Search for the cell housing the specified text and yield its [X, Y] center coordinate. 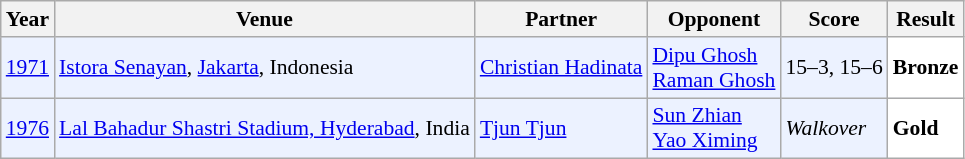
Bronze [926, 68]
Tjun Tjun [562, 128]
Gold [926, 128]
Year [28, 19]
15–3, 15–6 [834, 68]
Partner [562, 19]
1971 [28, 68]
Lal Bahadur Shastri Stadium, Hyderabad, India [264, 128]
Dipu Ghosh Raman Ghosh [714, 68]
Result [926, 19]
Walkover [834, 128]
Sun Zhian Yao Ximing [714, 128]
Christian Hadinata [562, 68]
Venue [264, 19]
Score [834, 19]
Opponent [714, 19]
1976 [28, 128]
Istora Senayan, Jakarta, Indonesia [264, 68]
